Capture the cell that displays the provided text and extract its [x, y] central coordinate. 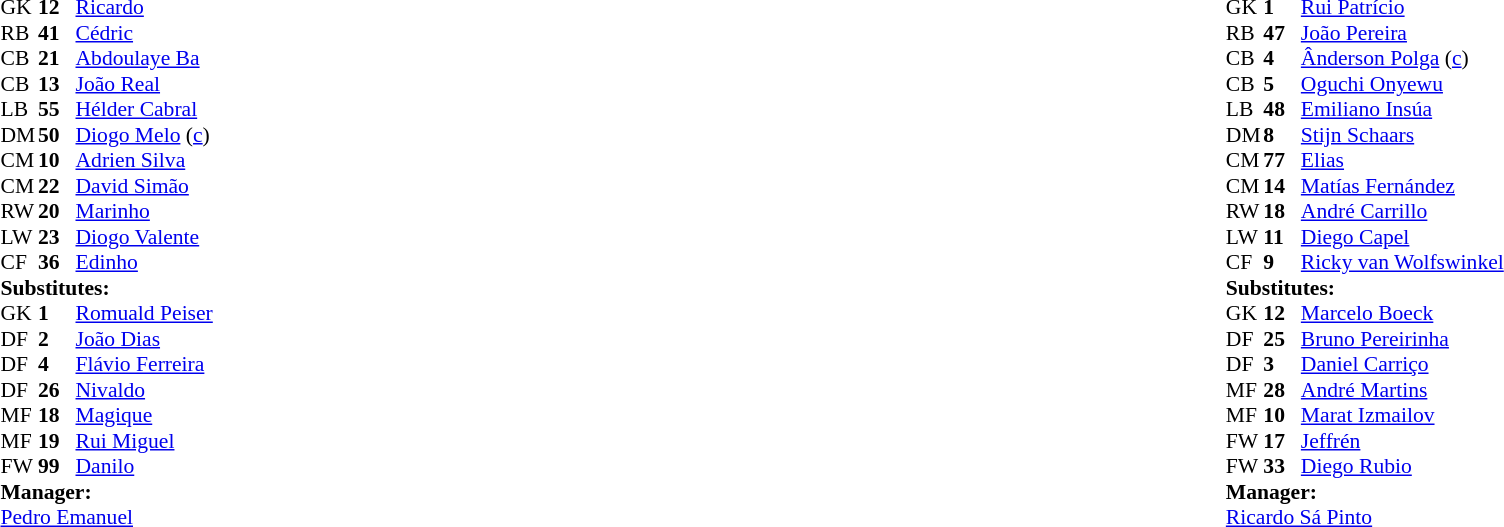
21 [57, 59]
41 [57, 33]
12 [1282, 313]
Flávio Ferreira [144, 365]
Diego Rubio [1402, 467]
João Real [144, 84]
Ricky van Wolfswinkel [1402, 263]
3 [1282, 365]
2 [57, 339]
99 [57, 467]
77 [1282, 161]
Romuald Peiser [144, 313]
Oguchi Onyewu [1402, 84]
Daniel Carriço [1402, 365]
55 [57, 109]
11 [1282, 237]
David Simão [144, 186]
17 [1282, 441]
Cédric [144, 33]
8 [1282, 135]
João Pereira [1402, 33]
João Dias [144, 339]
26 [57, 390]
20 [57, 211]
36 [57, 263]
Jeffrén [1402, 441]
47 [1282, 33]
5 [1282, 84]
50 [57, 135]
Diego Capel [1402, 237]
Hélder Cabral [144, 109]
Abdoulaye Ba [144, 59]
13 [57, 84]
Elias [1402, 161]
Rui Miguel [144, 441]
Emiliano Insúa [1402, 109]
Marat Izmailov [1402, 415]
9 [1282, 263]
Edinho [144, 263]
33 [1282, 467]
Magique [144, 415]
28 [1282, 390]
Bruno Pereirinha [1402, 339]
André Carrillo [1402, 211]
André Martins [1402, 390]
19 [57, 441]
23 [57, 237]
22 [57, 186]
48 [1282, 109]
Marcelo Boeck [1402, 313]
Nivaldo [144, 390]
Ânderson Polga (c) [1402, 59]
Marinho [144, 211]
Diogo Valente [144, 237]
Diogo Melo (c) [144, 135]
25 [1282, 339]
Stijn Schaars [1402, 135]
14 [1282, 186]
1 [57, 313]
Danilo [144, 467]
Matías Fernández [1402, 186]
Adrien Silva [144, 161]
